Pinpoint the cell where the given text exists, returning its (x, y) midpoint coordinate. 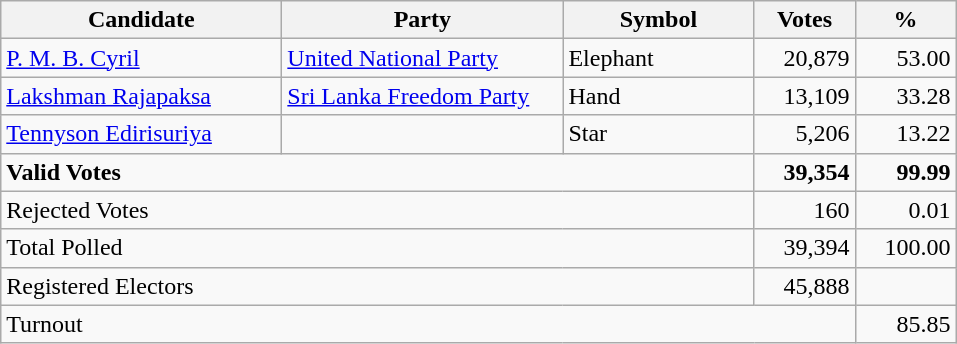
13,109 (804, 96)
13.22 (906, 134)
Lakshman Rajapaksa (142, 96)
0.01 (906, 210)
160 (804, 210)
Registered Electors (378, 286)
5,206 (804, 134)
P. M. B. Cyril (142, 58)
20,879 (804, 58)
53.00 (906, 58)
Tennyson Edirisuriya (142, 134)
United National Party (422, 58)
45,888 (804, 286)
39,354 (804, 172)
Valid Votes (378, 172)
39,394 (804, 248)
99.99 (906, 172)
Sri Lanka Freedom Party (422, 96)
Votes (804, 20)
Turnout (428, 324)
Star (658, 134)
Rejected Votes (378, 210)
Total Polled (378, 248)
Party (422, 20)
100.00 (906, 248)
Candidate (142, 20)
Hand (658, 96)
% (906, 20)
Elephant (658, 58)
33.28 (906, 96)
85.85 (906, 324)
Symbol (658, 20)
